Extract the (x, y) coordinate from the center of the cell holding the provided text.  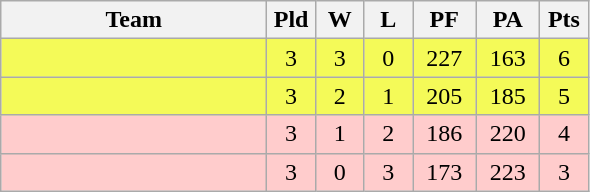
PF (444, 20)
Pts (564, 20)
PA (508, 20)
186 (444, 134)
6 (564, 58)
5 (564, 96)
223 (508, 172)
173 (444, 172)
163 (508, 58)
205 (444, 96)
L (388, 20)
Pld (292, 20)
220 (508, 134)
185 (508, 96)
4 (564, 134)
Team (134, 20)
227 (444, 58)
W (340, 20)
